Identify which cell holds the provided text, then report its (x, y) central coordinate. 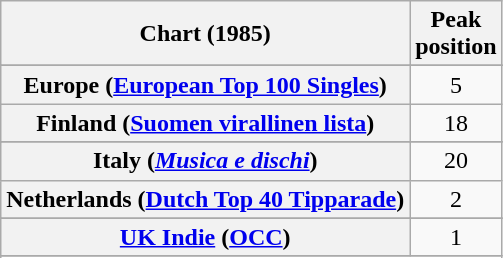
Peakposition (456, 34)
Finland (Suomen virallinen lista) (206, 123)
Europe (European Top 100 Singles) (206, 85)
Chart (1985) (206, 34)
5 (456, 85)
Italy (Musica e dischi) (206, 161)
18 (456, 123)
20 (456, 161)
Netherlands (Dutch Top 40 Tipparade) (206, 199)
UK Indie (OCC) (206, 237)
2 (456, 199)
1 (456, 237)
